Detect which cell encompasses the target text, then output its [x, y] center coordinate. 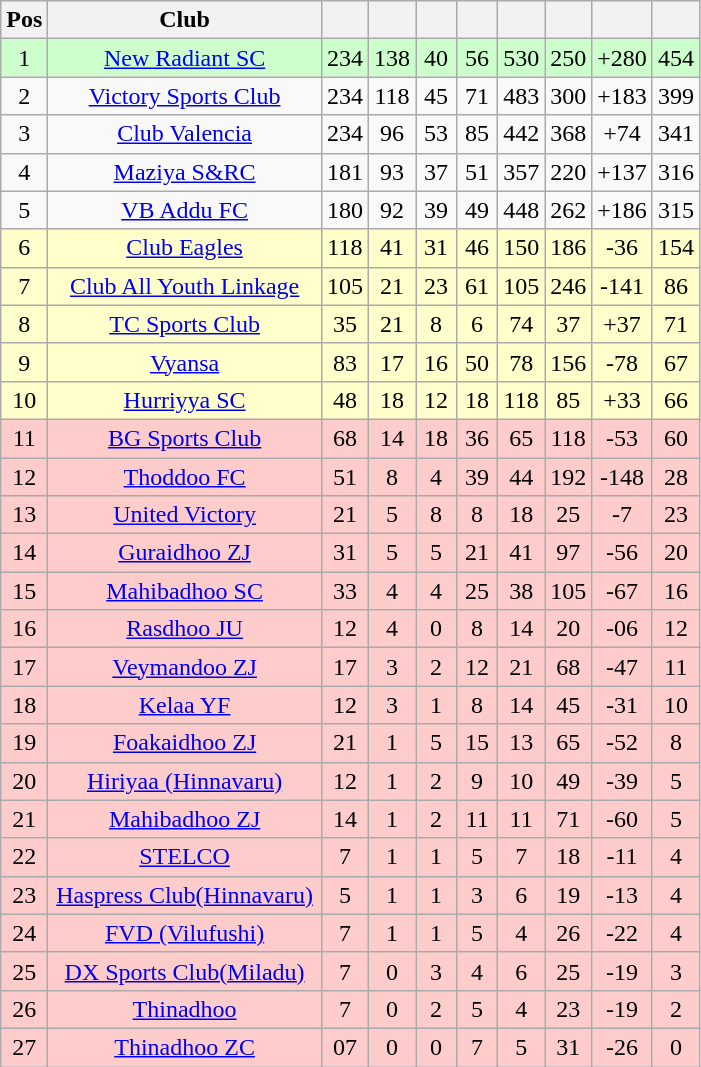
Haspress Club(Hinnavaru) [185, 895]
Thinadhoo [185, 1009]
STELCO [185, 857]
28 [676, 477]
483 [522, 96]
250 [568, 58]
Club Eagles [185, 248]
-36 [622, 248]
Rasdhoo JU [185, 629]
40 [436, 58]
-7 [622, 515]
+74 [622, 134]
36 [478, 438]
DX Sports Club(Miladu) [185, 971]
+37 [622, 324]
154 [676, 248]
-141 [622, 286]
United Victory [185, 515]
341 [676, 134]
448 [522, 210]
+183 [622, 96]
220 [568, 172]
44 [522, 477]
530 [522, 58]
33 [344, 591]
442 [522, 134]
+137 [622, 172]
368 [568, 134]
Hurriyya SC [185, 400]
38 [522, 591]
-26 [622, 1047]
67 [676, 362]
Hiriyaa (Hinnavaru) [185, 781]
Club [185, 20]
53 [436, 134]
92 [392, 210]
186 [568, 248]
-56 [622, 553]
357 [522, 172]
Thinadhoo ZC [185, 1047]
316 [676, 172]
399 [676, 96]
-67 [622, 591]
-148 [622, 477]
Thoddoo FC [185, 477]
-31 [622, 705]
22 [24, 857]
Victory Sports Club [185, 96]
315 [676, 210]
138 [392, 58]
-13 [622, 895]
66 [676, 400]
-06 [622, 629]
Mahibadhoo SC [185, 591]
86 [676, 286]
Maziya S&RC [185, 172]
-11 [622, 857]
27 [24, 1047]
Club Valencia [185, 134]
97 [568, 553]
-78 [622, 362]
FVD (Vilufushi) [185, 933]
-39 [622, 781]
150 [522, 248]
VB Addu FC [185, 210]
Foakaidhoo ZJ [185, 743]
+33 [622, 400]
BG Sports Club [185, 438]
Kelaa YF [185, 705]
New Radiant SC [185, 58]
454 [676, 58]
46 [478, 248]
300 [568, 96]
Club All Youth Linkage [185, 286]
07 [344, 1047]
Vyansa [185, 362]
+186 [622, 210]
246 [568, 286]
156 [568, 362]
93 [392, 172]
181 [344, 172]
35 [344, 324]
74 [522, 324]
-53 [622, 438]
61 [478, 286]
192 [568, 477]
60 [676, 438]
48 [344, 400]
-52 [622, 743]
+280 [622, 58]
262 [568, 210]
78 [522, 362]
-47 [622, 667]
56 [478, 58]
24 [24, 933]
96 [392, 134]
Veymandoo ZJ [185, 667]
Guraidhoo ZJ [185, 553]
-60 [622, 819]
180 [344, 210]
83 [344, 362]
Mahibadhoo ZJ [185, 819]
50 [478, 362]
Pos [24, 20]
-22 [622, 933]
TC Sports Club [185, 324]
